For the text-containing cell, return its midpoint in (X, Y) coordinate format. 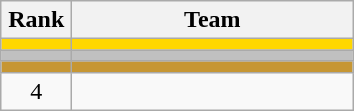
4 (36, 91)
Team (212, 20)
Rank (36, 20)
